Capture the cell that displays the provided text and extract its [X, Y] central coordinate. 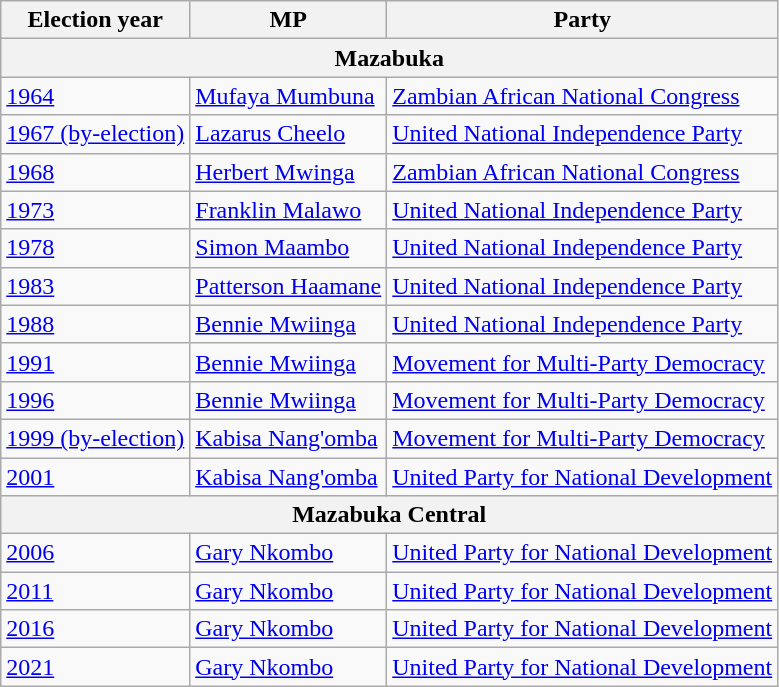
Election year [96, 20]
1964 [96, 96]
Simon Maambo [288, 248]
1973 [96, 210]
1983 [96, 286]
2011 [96, 591]
1988 [96, 324]
Mazabuka [390, 58]
2021 [96, 667]
1967 (by-election) [96, 134]
2001 [96, 477]
1999 (by-election) [96, 438]
Mufaya Mumbuna [288, 96]
Party [582, 20]
1996 [96, 400]
1978 [96, 248]
2006 [96, 553]
Herbert Mwinga [288, 172]
1991 [96, 362]
Lazarus Cheelo [288, 134]
2016 [96, 629]
1968 [96, 172]
Franklin Malawo [288, 210]
Patterson Haamane [288, 286]
MP [288, 20]
Mazabuka Central [390, 515]
